From the cell containing the given text, extract its center point as (X, Y) coordinate. 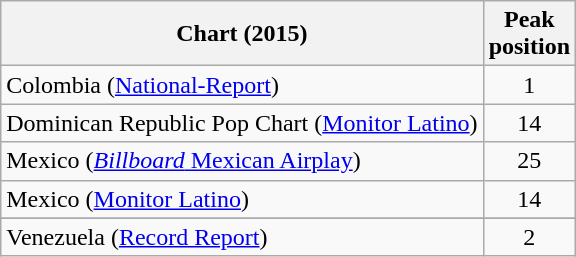
1 (529, 85)
Mexico (Billboard Mexican Airplay) (242, 161)
Chart (2015) (242, 34)
25 (529, 161)
Colombia (National-Report) (242, 85)
Venezuela (Record Report) (242, 237)
Dominican Republic Pop Chart (Monitor Latino) (242, 123)
Mexico (Monitor Latino) (242, 199)
2 (529, 237)
Peakposition (529, 34)
